For the text-containing cell, return its midpoint in (X, Y) coordinate format. 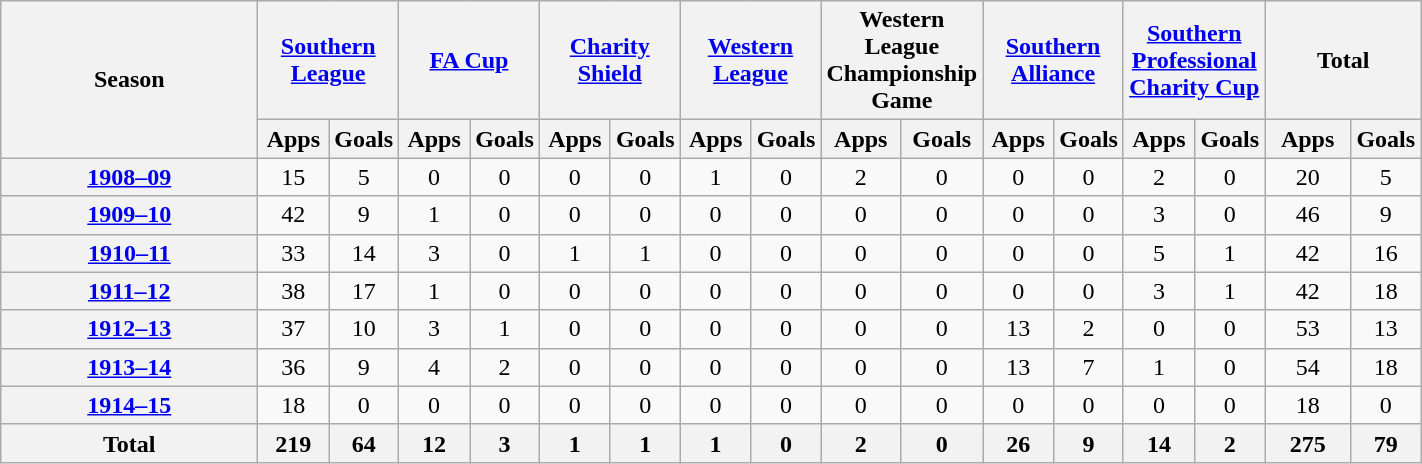
46 (1308, 215)
20 (1308, 177)
26 (1018, 443)
79 (1386, 443)
1913–14 (130, 367)
Western League (750, 60)
1911–12 (130, 291)
33 (294, 253)
1914–15 (130, 405)
Season (130, 80)
Charity Shield (610, 60)
54 (1308, 367)
Southern Alliance (1054, 60)
275 (1308, 443)
16 (1386, 253)
7 (1089, 367)
53 (1308, 329)
37 (294, 329)
10 (364, 329)
36 (294, 367)
64 (364, 443)
1909–10 (130, 215)
1908–09 (130, 177)
15 (294, 177)
12 (434, 443)
219 (294, 443)
Southern Professional Charity Cup (1194, 60)
FA Cup (470, 60)
Southern League (328, 60)
17 (364, 291)
Western League Championship Game (902, 60)
1912–13 (130, 329)
38 (294, 291)
4 (434, 367)
1910–11 (130, 253)
